Return [x, y] of the center of cell containing provided text 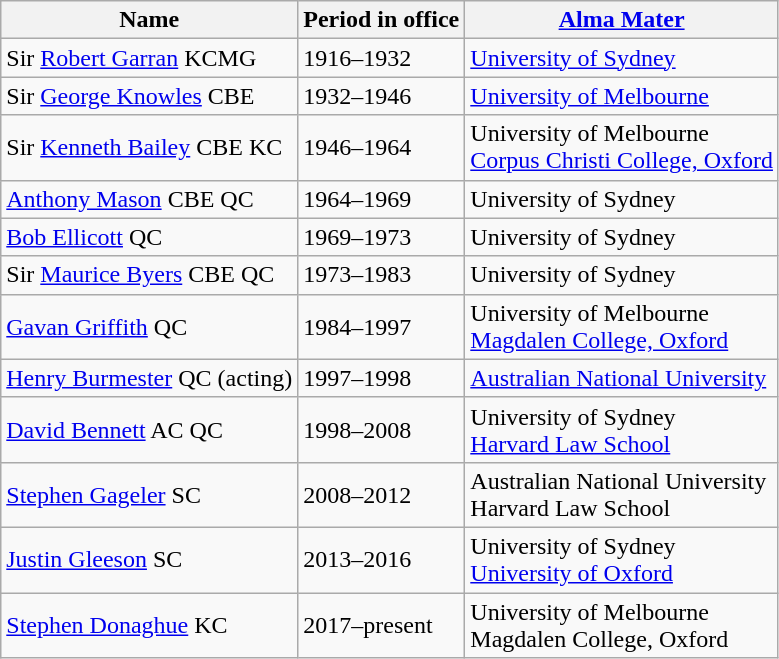
University of SydneyUniversity of Oxford [622, 560]
2013–2016 [382, 560]
Australian National UniversityHarvard Law School [622, 494]
2017–present [382, 624]
Period in office [382, 20]
David Bennett AC QC [150, 430]
Name [150, 20]
1946–1964 [382, 148]
University of Melbourne [622, 96]
Henry Burmester QC (acting) [150, 378]
1916–1932 [382, 58]
Gavan Griffith QC [150, 326]
Anthony Mason CBE QC [150, 199]
Alma Mater [622, 20]
University of SydneyHarvard Law School [622, 430]
1964–1969 [382, 199]
1932–1946 [382, 96]
1984–1997 [382, 326]
Stephen Donaghue KC [150, 624]
Justin Gleeson SC [150, 560]
University of MelbourneCorpus Christi College, Oxford [622, 148]
Sir George Knowles CBE [150, 96]
Sir Robert Garran KCMG [150, 58]
Australian National University [622, 378]
1998–2008 [382, 430]
1973–1983 [382, 275]
Sir Kenneth Bailey CBE KC [150, 148]
1997–1998 [382, 378]
1969–1973 [382, 237]
Sir Maurice Byers CBE QC [150, 275]
Stephen Gageler SC [150, 494]
2008–2012 [382, 494]
Bob Ellicott QC [150, 237]
